Locate the cell with the specified text and output its [x, y] center coordinate. 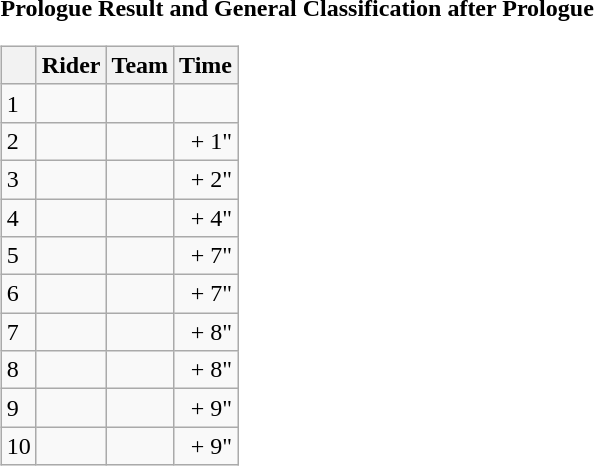
6 [18, 294]
8 [18, 370]
Team [140, 65]
10 [18, 446]
+ 4" [206, 217]
+ 2" [206, 179]
4 [18, 217]
9 [18, 408]
Rider [71, 65]
3 [18, 179]
5 [18, 256]
+ 1" [206, 141]
1 [18, 103]
2 [18, 141]
Time [206, 65]
7 [18, 332]
